Output the (X, Y) coordinate of the center of the cell containing the given text.  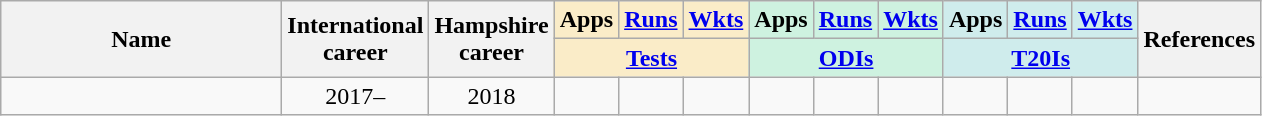
References (1200, 39)
2018 (492, 96)
T20Is (1040, 58)
Tests (652, 58)
ODIs (846, 58)
Internationalcareer (356, 39)
Hampshirecareer (492, 39)
Name (142, 39)
2017– (356, 96)
